Locate the cell with the specified text and output its (X, Y) center coordinate. 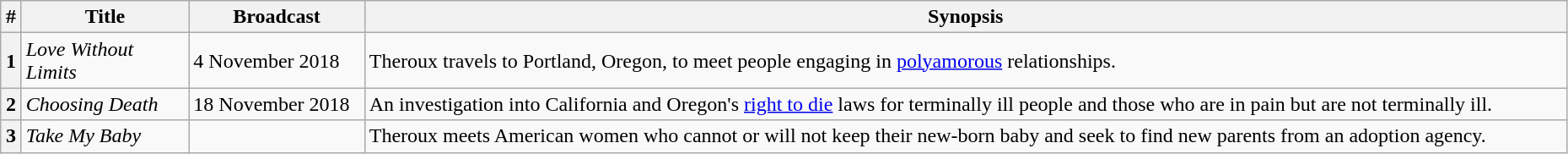
Love Without Limits (105, 61)
Title (105, 17)
2 (11, 104)
Theroux travels to Portland, Oregon, to meet people engaging in polyamorous relationships. (965, 61)
Synopsis (965, 17)
1 (11, 61)
Choosing Death (105, 104)
Broadcast (277, 17)
3 (11, 136)
18 November 2018 (277, 104)
4 November 2018 (277, 61)
Take My Baby (105, 136)
An investigation into California and Oregon's right to die laws for terminally ill people and those who are in pain but are not terminally ill. (965, 104)
Theroux meets American women who cannot or will not keep their new-born baby and seek to find new parents from an adoption agency. (965, 136)
# (11, 17)
